From the cell containing the given text, extract its center point as [X, Y] coordinate. 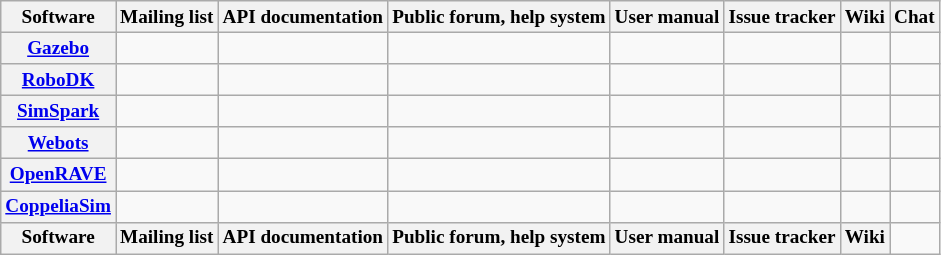
Webots [58, 143]
Gazebo [58, 48]
OpenRAVE [58, 175]
SimSpark [58, 111]
CoppeliaSim [58, 206]
Chat [915, 17]
RoboDK [58, 80]
